Detect which cell encompasses the target text, then output its [x, y] center coordinate. 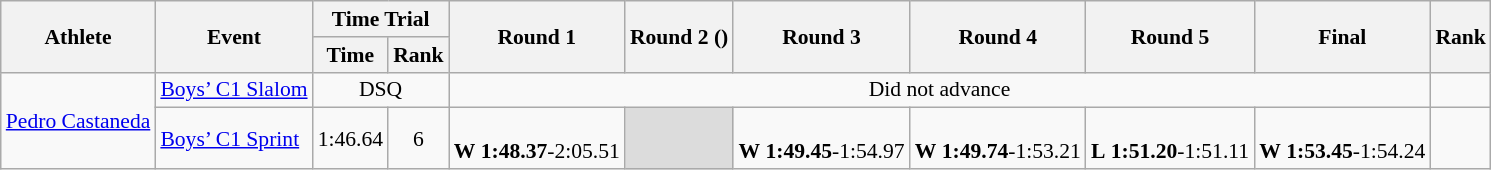
DSQ [381, 90]
Round 2 () [679, 36]
W 1:49.74-1:53.21 [998, 138]
W 1:49.45-1:54.97 [821, 138]
Did not advance [940, 90]
Athlete [78, 36]
Time [350, 55]
Round 4 [998, 36]
W 1:48.37-2:05.51 [537, 138]
Boys’ C1 Slalom [234, 90]
W 1:53.45-1:54.24 [1342, 138]
Round 3 [821, 36]
Boys’ C1 Sprint [234, 138]
Round 1 [537, 36]
Pedro Castaneda [78, 120]
Final [1342, 36]
Event [234, 36]
Time Trial [381, 19]
1:46.64 [350, 138]
Round 5 [1170, 36]
L 1:51.20-1:51.11 [1170, 138]
6 [418, 138]
